Locate the cell with the specified text and output its [x, y] center coordinate. 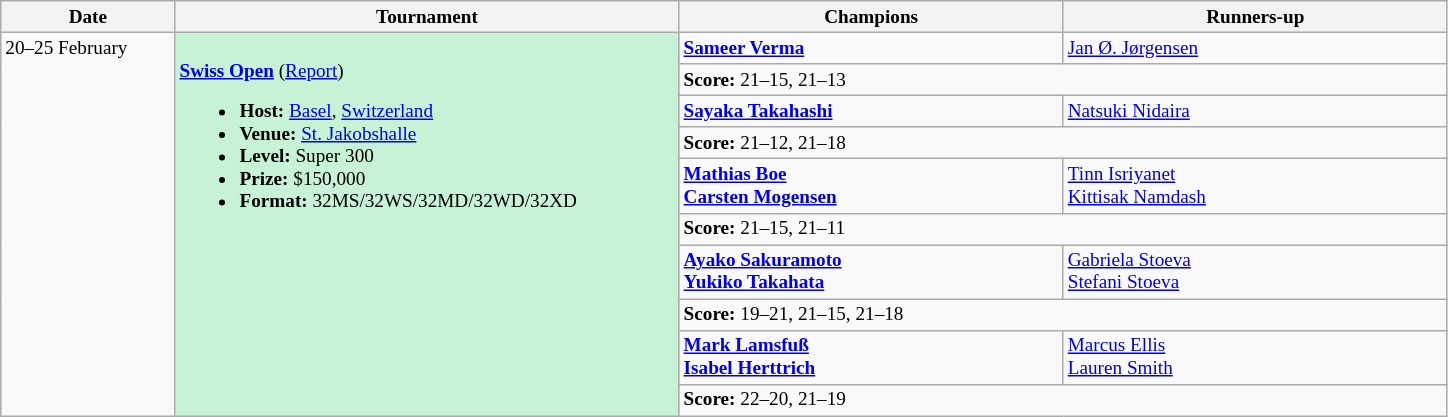
Swiss Open (Report)Host: Basel, SwitzerlandVenue: St. JakobshalleLevel: Super 300Prize: $150,000Format: 32MS/32WS/32MD/32WD/32XD [427, 224]
Mathias Boe Carsten Mogensen [871, 186]
Tournament [427, 17]
Jan Ø. Jørgensen [1255, 48]
Tinn Isriyanet Kittisak Namdash [1255, 186]
Ayako Sakuramoto Yukiko Takahata [871, 272]
Gabriela Stoeva Stefani Stoeva [1255, 272]
Score: 21–15, 21–11 [1063, 229]
Sameer Verma [871, 48]
Score: 19–21, 21–15, 21–18 [1063, 315]
Score: 22–20, 21–19 [1063, 400]
Mark Lamsfuß Isabel Herttrich [871, 357]
Sayaka Takahashi [871, 111]
Score: 21–15, 21–13 [1063, 80]
Runners-up [1255, 17]
Natsuki Nidaira [1255, 111]
Date [88, 17]
20–25 February [88, 224]
Score: 21–12, 21–18 [1063, 143]
Champions [871, 17]
Marcus Ellis Lauren Smith [1255, 357]
